Provide the [X, Y] coordinate of the cell's center where the given text is located.  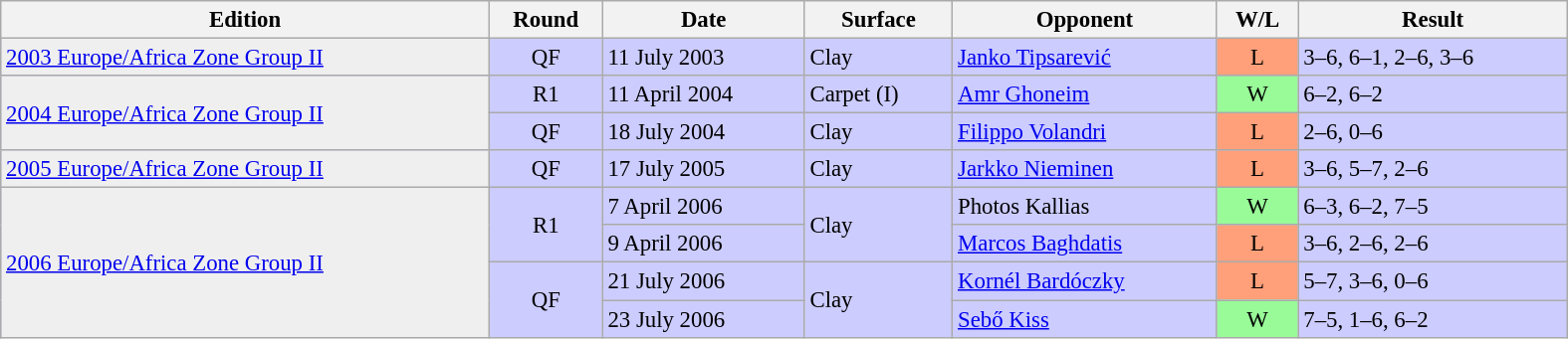
2005 Europe/Africa Zone Group II [245, 169]
17 July 2005 [703, 169]
2004 Europe/Africa Zone Group II [245, 113]
Amr Ghoneim [1085, 94]
9 April 2006 [703, 244]
W/L [1257, 20]
3–6, 5–7, 2–6 [1433, 169]
Opponent [1085, 20]
Round [546, 20]
Result [1433, 20]
11 April 2004 [703, 94]
7–5, 1–6, 6–2 [1433, 319]
6–2, 6–2 [1433, 94]
5–7, 3–6, 0–6 [1433, 281]
23 July 2006 [703, 319]
Edition [245, 20]
Jarkko Nieminen [1085, 169]
11 July 2003 [703, 58]
21 July 2006 [703, 281]
2003 Europe/Africa Zone Group II [245, 58]
Photos Kallias [1085, 207]
Carpet (I) [878, 94]
Sebő Kiss [1085, 319]
Surface [878, 20]
7 April 2006 [703, 207]
Date [703, 20]
Marcos Baghdatis [1085, 244]
Kornél Bardóczky [1085, 281]
18 July 2004 [703, 132]
6–3, 6–2, 7–5 [1433, 207]
3–6, 2–6, 2–6 [1433, 244]
Janko Tipsarević [1085, 58]
2–6, 0–6 [1433, 132]
3–6, 6–1, 2–6, 3–6 [1433, 58]
2006 Europe/Africa Zone Group II [245, 262]
Filippo Volandri [1085, 132]
